Capture the cell that displays the provided text and extract its [x, y] central coordinate. 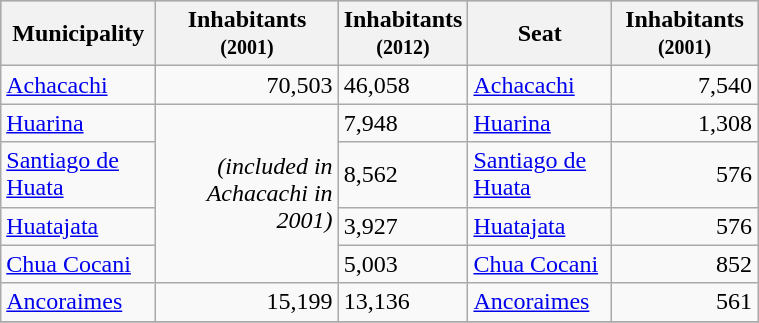
Seat [540, 34]
3,927 [403, 226]
7,540 [684, 85]
852 [684, 264]
8,562 [403, 174]
561 [684, 302]
15,199 [247, 302]
5,003 [403, 264]
Inhabitants(2012) [403, 34]
7,948 [403, 123]
Municipality [78, 34]
1,308 [684, 123]
70,503 [247, 85]
46,058 [403, 85]
(included in Achacachi in 2001) [247, 194]
13,136 [403, 302]
